Pinpoint the cell where the given text exists, returning its (X, Y) midpoint coordinate. 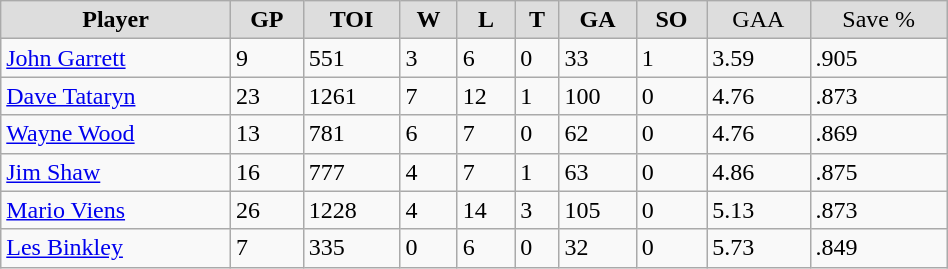
1228 (352, 210)
26 (266, 210)
13 (266, 134)
.875 (878, 172)
Jim Shaw (116, 172)
.869 (878, 134)
5.73 (758, 248)
335 (352, 248)
.905 (878, 58)
T (537, 20)
4.86 (758, 172)
GA (598, 20)
63 (598, 172)
SO (672, 20)
105 (598, 210)
62 (598, 134)
L (486, 20)
W (428, 20)
GAA (758, 20)
16 (266, 172)
14 (486, 210)
Les Binkley (116, 248)
Save % (878, 20)
GP (266, 20)
3.59 (758, 58)
Dave Tataryn (116, 96)
John Garrett (116, 58)
12 (486, 96)
Mario Viens (116, 210)
33 (598, 58)
781 (352, 134)
551 (352, 58)
100 (598, 96)
TOI (352, 20)
Wayne Wood (116, 134)
9 (266, 58)
.849 (878, 248)
5.13 (758, 210)
32 (598, 248)
777 (352, 172)
23 (266, 96)
1261 (352, 96)
Player (116, 20)
